Search for the cell housing the specified text and yield its (x, y) center coordinate. 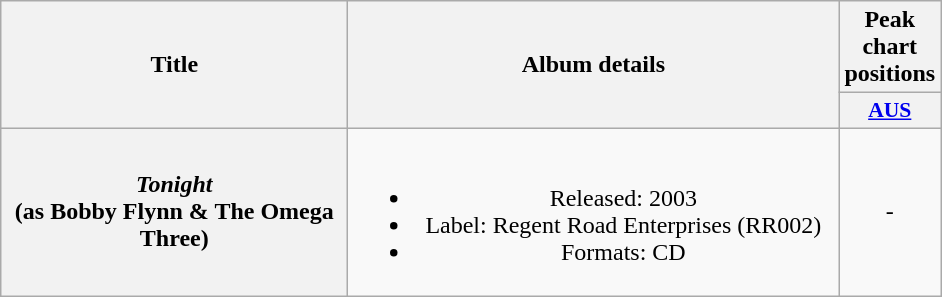
Peak chart positions (890, 47)
Tonight (as Bobby Flynn & The Omega Three) (174, 212)
AUS (890, 111)
Released: 2003Label: Regent Road Enterprises (RR002)Formats: CD (594, 212)
Album details (594, 65)
- (890, 212)
Title (174, 65)
